Identify which cell holds the provided text, then report its (x, y) central coordinate. 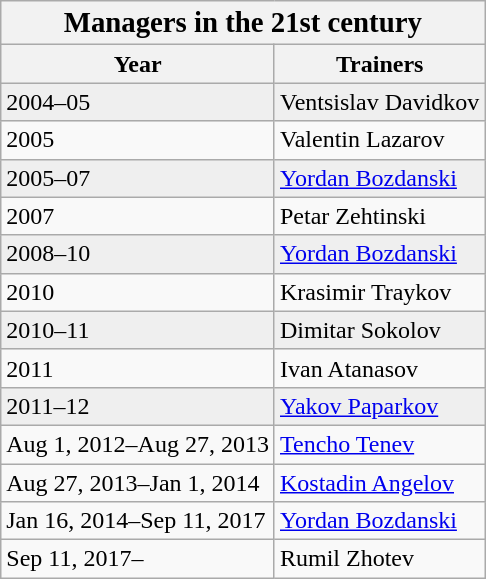
Sep 11, 2017– (138, 559)
Ivan Atanasov (379, 368)
Aug 27, 2013–Jan 1, 2014 (138, 483)
2005–07 (138, 178)
Dimitar Sokolov (379, 330)
Valentin Lazarov (379, 140)
Managers in the 21st century (243, 23)
2010–11 (138, 330)
Trainers (379, 64)
2004–05 (138, 102)
Rumil Zhotev (379, 559)
Petar Zehtinski (379, 216)
2008–10 (138, 254)
2005 (138, 140)
2011–12 (138, 406)
2011 (138, 368)
Kostadin Angelov (379, 483)
Yakov Paparkov (379, 406)
Krasimir Traykov (379, 292)
Aug 1, 2012–Aug 27, 2013 (138, 444)
Tencho Tenev (379, 444)
Jan 16, 2014–Sep 11, 2017 (138, 521)
Year (138, 64)
2007 (138, 216)
2010 (138, 292)
Ventsislav Davidkov (379, 102)
